Detect which cell encompasses the target text, then output its [X, Y] center coordinate. 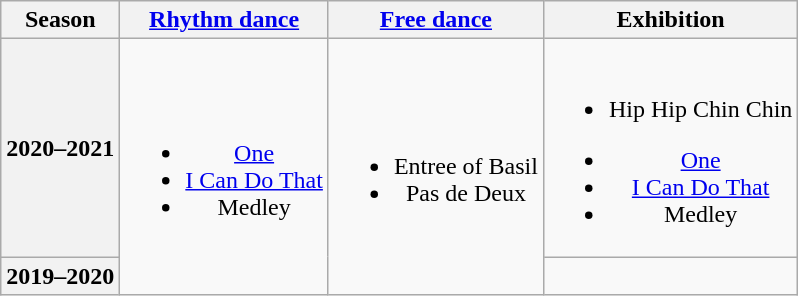
Exhibition [670, 20]
Free dance [436, 20]
2019–2020 [60, 276]
2020–2021 [60, 148]
Hip Hip Chin Chin One I Can Do That Medley [670, 148]
Season [60, 20]
Rhythm dance [224, 20]
One I Can Do That Medley [224, 167]
Entree of BasilPas de Deux [436, 167]
